Detect which cell encompasses the target text, then output its (x, y) center coordinate. 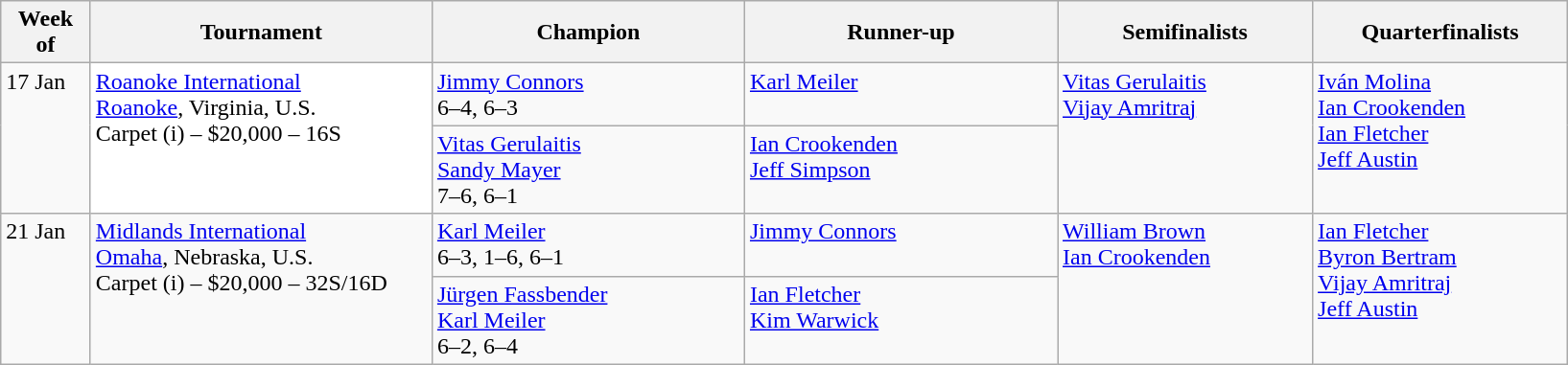
William Brown Ian Crookenden (1184, 289)
Ian Fletcher Kim Warwick (901, 320)
Champion (588, 33)
17 Jan (46, 138)
21 Jan (46, 289)
Semifinalists (1184, 33)
Karl Meiler (901, 94)
Ian Crookenden Jeff Simpson (901, 170)
Ian Fletcher Byron Bertram Vijay Amritraj Jeff Austin (1440, 289)
Jimmy Connors (901, 245)
Vitas Gerulaitis Vijay Amritraj (1184, 138)
Roanoke International Roanoke, Virginia, U.S. Carpet (i) – $20,000 – 16S (261, 138)
Quarterfinalists (1440, 33)
Vitas Gerulaitis Sandy Mayer 7–6, 6–1 (588, 170)
Karl Meiler 6–3, 1–6, 6–1 (588, 245)
Iván Molina Ian Crookenden Ian Fletcher Jeff Austin (1440, 138)
Week of (46, 33)
Runner-up (901, 33)
Midlands International Omaha, Nebraska, U.S. Carpet (i) – $20,000 – 32S/16D (261, 289)
Jürgen Fassbender Karl Meiler 6–2, 6–4 (588, 320)
Tournament (261, 33)
Jimmy Connors 6–4, 6–3 (588, 94)
